Locate the cell with the specified text and output its (x, y) center coordinate. 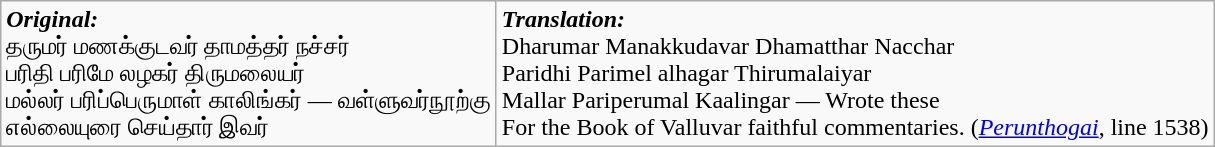
Original:தருமர் மணக்குடவர் தாமத்தர் நச்சர்பரிதி பரிமே லழகர் திருமலையர்மல்லர் பரிப்பெருமாள் காலிங்கர் — வள்ளுவர்நூற்குஎல்லையுரை செய்தார் இவர் (249, 74)
